Locate the cell with the specified text and output its [x, y] center coordinate. 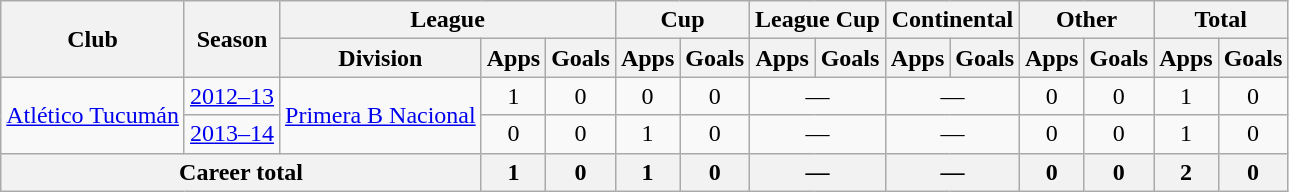
Division [381, 58]
Total [1221, 20]
League Cup [818, 20]
Continental [952, 20]
2013–14 [232, 134]
Other [1087, 20]
Cup [682, 20]
Career total [241, 172]
2 [1186, 172]
Primera B Nacional [381, 115]
League [448, 20]
2012–13 [232, 96]
Club [93, 39]
Season [232, 39]
Atlético Tucumán [93, 115]
